Determine the (X, Y) coordinate at the center of the cell enclosing the given text.  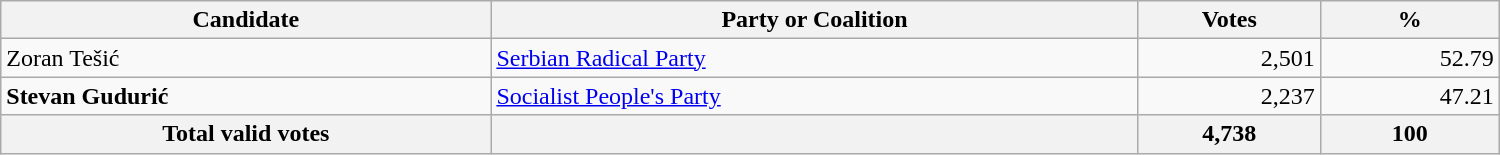
4,738 (1229, 134)
52.79 (1410, 58)
Candidate (246, 20)
2,237 (1229, 96)
Party or Coalition (814, 20)
Total valid votes (246, 134)
% (1410, 20)
Zoran Tešić (246, 58)
Votes (1229, 20)
Stevan Gudurić (246, 96)
2,501 (1229, 58)
Serbian Radical Party (814, 58)
Socialist People's Party (814, 96)
47.21 (1410, 96)
100 (1410, 134)
